Detect which cell encompasses the target text, then output its (x, y) center coordinate. 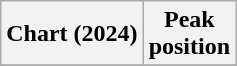
Peakposition (189, 34)
Chart (2024) (72, 34)
